Identify which cell holds the provided text, then report its (x, y) central coordinate. 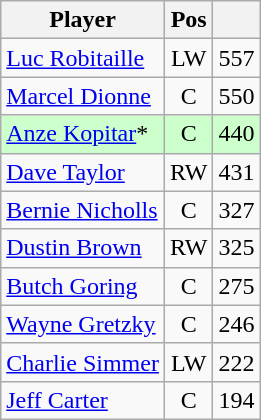
222 (236, 362)
Luc Robitaille (83, 58)
327 (236, 210)
Marcel Dionne (83, 96)
Charlie Simmer (83, 362)
Dustin Brown (83, 248)
Dave Taylor (83, 172)
325 (236, 248)
557 (236, 58)
Butch Goring (83, 286)
550 (236, 96)
Player (83, 20)
Jeff Carter (83, 400)
Wayne Gretzky (83, 324)
Bernie Nicholls (83, 210)
194 (236, 400)
Pos (188, 20)
Anze Kopitar* (83, 134)
246 (236, 324)
431 (236, 172)
440 (236, 134)
275 (236, 286)
